Provide the (X, Y) coordinate of the cell's center where the given text is located.  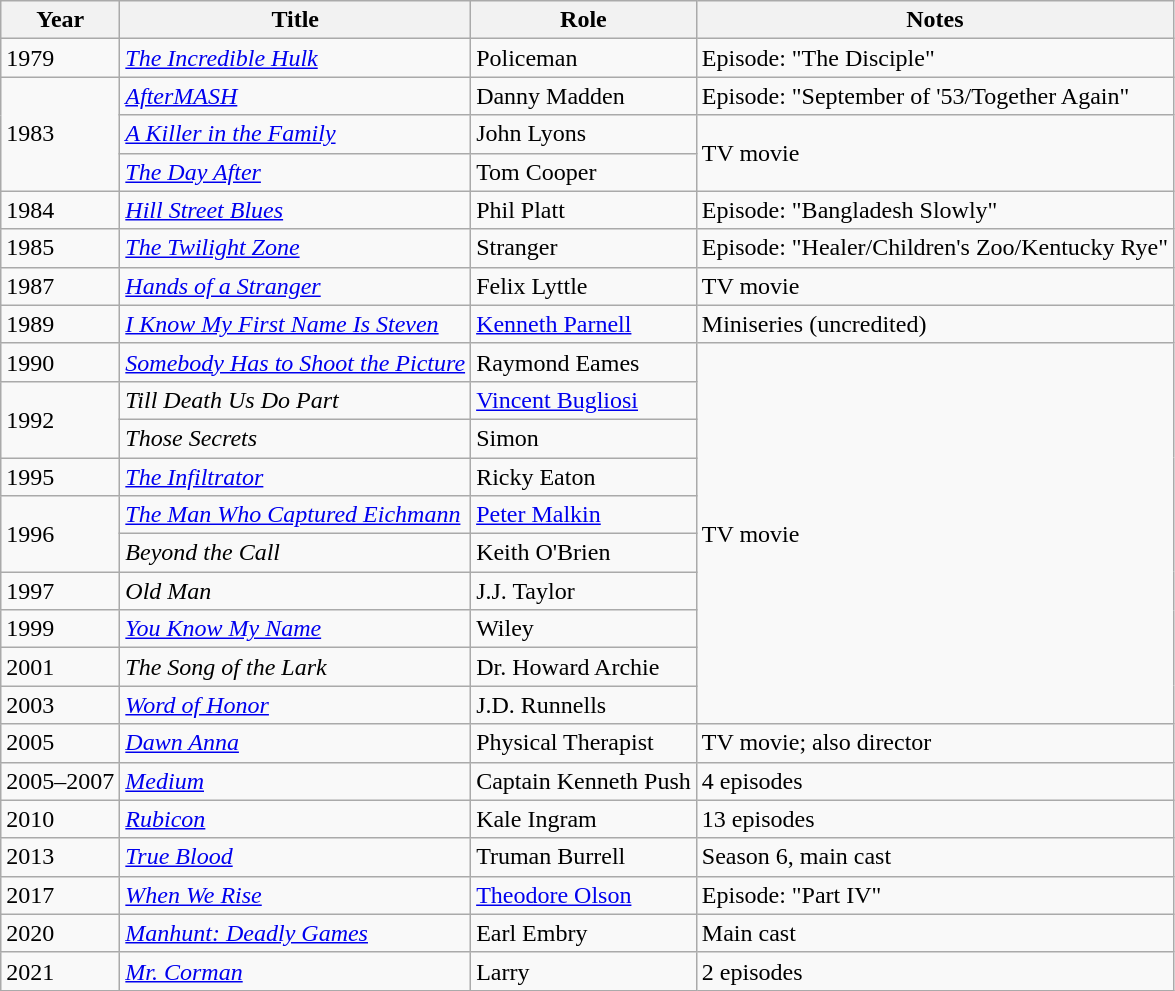
The Day After (296, 172)
Ricky Eaton (584, 477)
1985 (60, 248)
1992 (60, 419)
Role (584, 20)
The Song of the Lark (296, 667)
Mr. Corman (296, 971)
Miniseries (uncredited) (934, 324)
1999 (60, 629)
1996 (60, 534)
Dr. Howard Archie (584, 667)
Kale Ingram (584, 819)
Kenneth Parnell (584, 324)
2013 (60, 857)
4 episodes (934, 781)
John Lyons (584, 134)
Tom Cooper (584, 172)
1987 (60, 286)
2010 (60, 819)
Dawn Anna (296, 743)
Keith O'Brien (584, 553)
Beyond the Call (296, 553)
Episode: "Part IV" (934, 895)
2001 (60, 667)
Word of Honor (296, 705)
2017 (60, 895)
TV movie; also director (934, 743)
Wiley (584, 629)
A Killer in the Family (296, 134)
Old Man (296, 591)
Vincent Bugliosi (584, 400)
Larry (584, 971)
J.D. Runnells (584, 705)
Rubicon (296, 819)
The Twilight Zone (296, 248)
Manhunt: Deadly Games (296, 933)
1983 (60, 134)
13 episodes (934, 819)
True Blood (296, 857)
2005 (60, 743)
2003 (60, 705)
Stranger (584, 248)
Episode: "Healer/Children's Zoo/Kentucky Rye" (934, 248)
The Man Who Captured Eichmann (296, 515)
Phil Platt (584, 210)
AfterMASH (296, 96)
Simon (584, 438)
Peter Malkin (584, 515)
Till Death Us Do Part (296, 400)
1979 (60, 58)
Main cast (934, 933)
1984 (60, 210)
Policeman (584, 58)
The Incredible Hulk (296, 58)
Truman Burrell (584, 857)
1997 (60, 591)
Title (296, 20)
Episode: "Bangladesh Slowly" (934, 210)
1989 (60, 324)
Physical Therapist (584, 743)
Those Secrets (296, 438)
Year (60, 20)
Hands of a Stranger (296, 286)
Raymond Eames (584, 362)
2005–2007 (60, 781)
I Know My First Name Is Steven (296, 324)
2020 (60, 933)
The Infiltrator (296, 477)
Somebody Has to Shoot the Picture (296, 362)
1995 (60, 477)
Captain Kenneth Push (584, 781)
1990 (60, 362)
Theodore Olson (584, 895)
Danny Madden (584, 96)
Season 6, main cast (934, 857)
2 episodes (934, 971)
Medium (296, 781)
Notes (934, 20)
You Know My Name (296, 629)
Felix Lyttle (584, 286)
Episode: "September of '53/Together Again" (934, 96)
2021 (60, 971)
J.J. Taylor (584, 591)
When We Rise (296, 895)
Hill Street Blues (296, 210)
Episode: "The Disciple" (934, 58)
Earl Embry (584, 933)
